Search for the cell housing the specified text and yield its [X, Y] center coordinate. 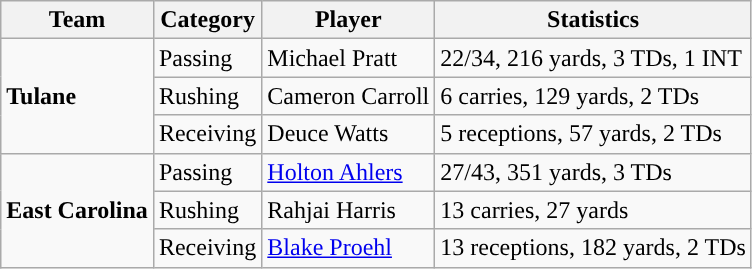
Cameron Carroll [348, 96]
Deuce Watts [348, 134]
Blake Proehl [348, 248]
Statistics [594, 20]
13 receptions, 182 yards, 2 TDs [594, 248]
6 carries, 129 yards, 2 TDs [594, 96]
Category [207, 20]
Player [348, 20]
Rahjai Harris [348, 210]
Tulane [78, 96]
22/34, 216 yards, 3 TDs, 1 INT [594, 58]
Holton Ahlers [348, 172]
East Carolina [78, 210]
Michael Pratt [348, 58]
13 carries, 27 yards [594, 210]
5 receptions, 57 yards, 2 TDs [594, 134]
27/43, 351 yards, 3 TDs [594, 172]
Team [78, 20]
